Provide the (x, y) coordinate of the cell's center where the given text is located.  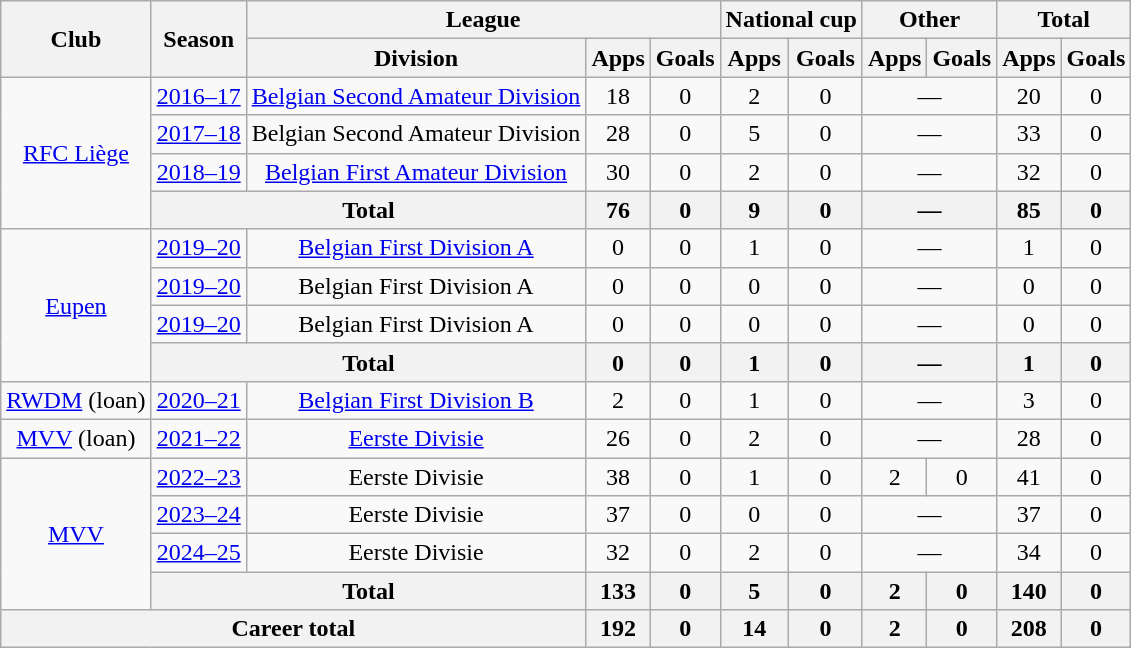
2016–17 (198, 96)
26 (618, 438)
RFC Liège (76, 153)
Career total (294, 629)
League (483, 20)
Belgian First Division B (416, 400)
Division (416, 58)
2023–24 (198, 515)
9 (754, 210)
76 (618, 210)
2022–23 (198, 477)
National cup (791, 20)
14 (754, 629)
2018–19 (198, 172)
20 (1029, 96)
33 (1029, 134)
MVV (76, 534)
85 (1029, 210)
41 (1029, 477)
RWDM (loan) (76, 400)
MVV (loan) (76, 438)
2021–22 (198, 438)
2020–21 (198, 400)
Eupen (76, 305)
192 (618, 629)
140 (1029, 591)
208 (1029, 629)
18 (618, 96)
3 (1029, 400)
Club (76, 39)
2024–25 (198, 553)
133 (618, 591)
38 (618, 477)
2017–18 (198, 134)
Other (929, 20)
Belgian First Amateur Division (416, 172)
34 (1029, 553)
Season (198, 39)
30 (618, 172)
